Find where the given text appears and provide that cell's center as (x, y) coordinate. 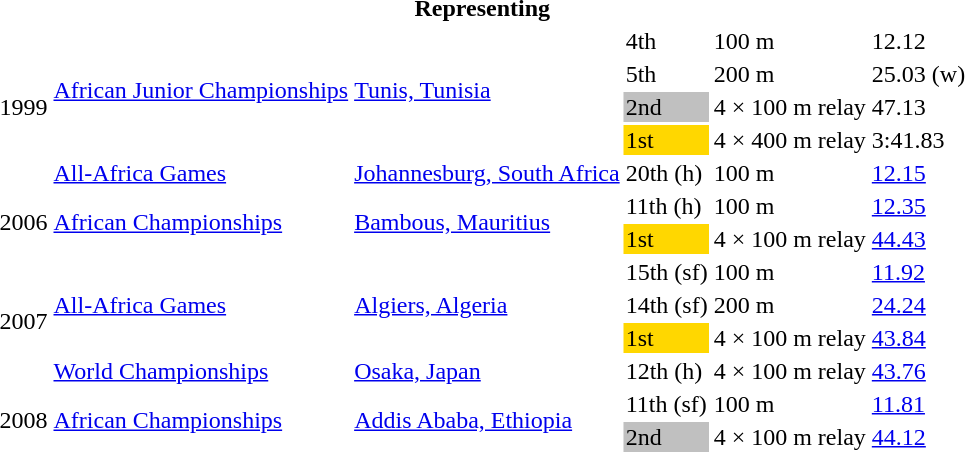
20th (h) (666, 173)
Tunis, Tunisia (488, 90)
5th (666, 74)
14th (sf) (666, 305)
Algiers, Algeria (488, 305)
Johannesburg, South Africa (488, 173)
Addis Ababa, Ethiopia (488, 420)
World Championships (201, 371)
12th (h) (666, 371)
15th (sf) (666, 272)
11th (sf) (666, 404)
Osaka, Japan (488, 371)
Bambous, Mauritius (488, 222)
11th (h) (666, 206)
4 × 400 m relay (790, 140)
4th (666, 41)
African Junior Championships (201, 90)
